Output the [x, y] coordinate of the center of the cell containing the given text.  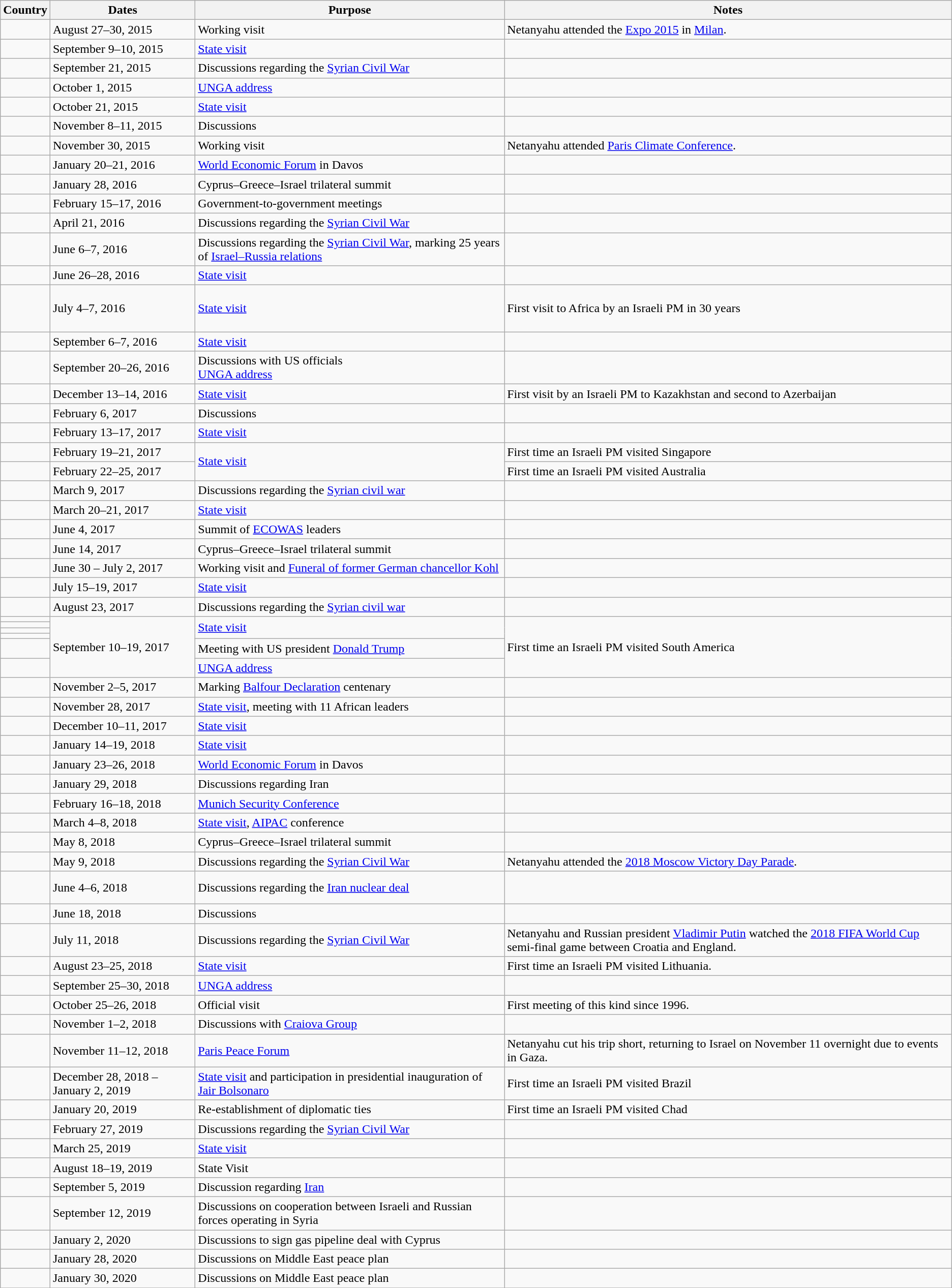
January 20–21, 2016 [122, 165]
August 23, 2017 [122, 606]
Working visit and Funeral of former German chancellor Kohl [350, 568]
November 30, 2015 [122, 145]
April 21, 2016 [122, 223]
Netanyahu attended the Expo 2015 in Milan. [728, 29]
Netanyahu and Russian president Vladimir Putin watched the 2018 FIFA World Cup semi-final game between Croatia and England. [728, 940]
First time an Israeli PM visited Lithuania. [728, 966]
January 14–19, 2018 [122, 745]
Meeting with US president Donald Trump [350, 649]
Notes [728, 10]
September 5, 2019 [122, 1187]
May 8, 2018 [122, 842]
Paris Peace Forum [350, 1050]
September 21, 2015 [122, 68]
November 11–12, 2018 [122, 1050]
First time an Israeli PM visited Chad [728, 1110]
Purpose [350, 10]
Discussions with US officialsUNGA address [350, 368]
January 23–26, 2018 [122, 764]
May 9, 2018 [122, 862]
July 15–19, 2017 [122, 587]
January 2, 2020 [122, 1240]
March 4–8, 2018 [122, 822]
Discussions to sign gas pipeline deal with Cyprus [350, 1240]
December 10–11, 2017 [122, 726]
February 6, 2017 [122, 413]
First time an Israeli PM visited South America [728, 647]
June 30 – July 2, 2017 [122, 568]
Dates [122, 10]
January 28, 2020 [122, 1259]
Summit of ECOWAS leaders [350, 529]
December 28, 2018 – January 2, 2019 [122, 1084]
Netanyahu cut his trip short, returning to Israel on November 11 overnight due to events in Gaza. [728, 1050]
First visit by an Israeli PM to Kazakhstan and second to Azerbaijan [728, 394]
Official visit [350, 1005]
Discussions with Craiova Group [350, 1024]
November 1–2, 2018 [122, 1024]
Discussions regarding the Iran nuclear deal [350, 887]
June 4, 2017 [122, 529]
State Visit [350, 1168]
November 2–5, 2017 [122, 687]
September 6–7, 2016 [122, 342]
Re-establishment of diplomatic ties [350, 1110]
December 13–14, 2016 [122, 394]
July 4–7, 2016 [122, 309]
October 1, 2015 [122, 87]
First meeting of this kind since 1996. [728, 1005]
June 6–7, 2016 [122, 249]
June 26–28, 2016 [122, 275]
Munich Security Conference [350, 803]
Discussion regarding Iran [350, 1187]
November 8–11, 2015 [122, 126]
September 12, 2019 [122, 1213]
Netanyahu attended Paris Climate Conference. [728, 145]
First time an Israeli PM visited Australia [728, 471]
February 19–21, 2017 [122, 452]
June 18, 2018 [122, 914]
October 21, 2015 [122, 107]
January 30, 2020 [122, 1278]
October 25–26, 2018 [122, 1005]
Discussions regarding Iran [350, 784]
State visit, meeting with 11 African leaders [350, 707]
March 9, 2017 [122, 490]
State visit and participation in presidential inauguration of Jair Bolsonaro [350, 1084]
Discussions regarding the Syrian Civil War, marking 25 years of Israel–Russia relations [350, 249]
August 23–25, 2018 [122, 966]
February 15–17, 2016 [122, 203]
January 28, 2016 [122, 184]
February 22–25, 2017 [122, 471]
September 25–30, 2018 [122, 986]
First time an Israeli PM visited Brazil [728, 1084]
January 29, 2018 [122, 784]
March 20–21, 2017 [122, 510]
August 27–30, 2015 [122, 29]
June 4–6, 2018 [122, 887]
Government-to-government meetings [350, 203]
Country [25, 10]
July 11, 2018 [122, 940]
February 16–18, 2018 [122, 803]
Discussions on cooperation between Israeli and Russian forces operating in Syria [350, 1213]
June 14, 2017 [122, 548]
First time an Israeli PM visited Singapore [728, 452]
February 13–17, 2017 [122, 433]
January 20, 2019 [122, 1110]
First visit to Africa by an Israeli PM in 30 years [728, 309]
September 9–10, 2015 [122, 49]
State visit, AIPAC conference [350, 822]
Netanyahu attended the 2018 Moscow Victory Day Parade. [728, 862]
August 18–19, 2019 [122, 1168]
February 27, 2019 [122, 1129]
Marking Balfour Declaration centenary [350, 687]
September 10–19, 2017 [122, 647]
March 25, 2019 [122, 1148]
November 28, 2017 [122, 707]
September 20–26, 2016 [122, 368]
